Output the (x, y) coordinate of the center of the cell containing the given text.  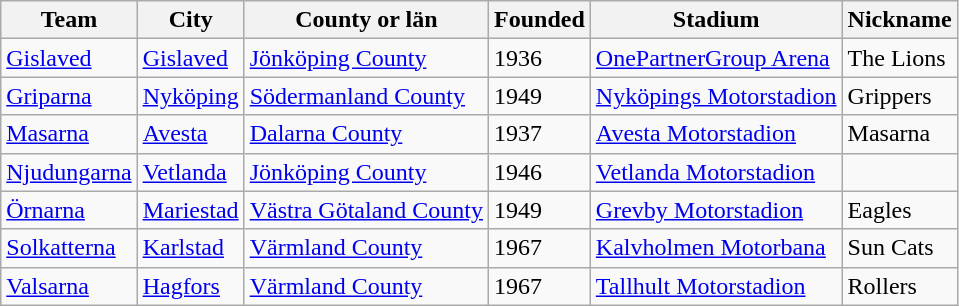
Founded (540, 20)
Njudungarna (69, 172)
OnePartnerGroup Arena (716, 58)
Vetlanda Motorstadion (716, 172)
Valsarna (69, 286)
Tallhult Motorstadion (716, 286)
Nyköpings Motorstadion (716, 96)
Västra Götaland County (366, 210)
Örnarna (69, 210)
Vetlanda (190, 172)
Eagles (900, 210)
Griparna (69, 96)
Rollers (900, 286)
County or län (366, 20)
Team (69, 20)
Grevby Motorstadion (716, 210)
Dalarna County (366, 134)
Mariestad (190, 210)
Södermanland County (366, 96)
Nickname (900, 20)
Grippers (900, 96)
Stadium (716, 20)
1936 (540, 58)
Karlstad (190, 248)
1937 (540, 134)
City (190, 20)
Kalvholmen Motorbana (716, 248)
Nyköping (190, 96)
1946 (540, 172)
Hagfors (190, 286)
Avesta (190, 134)
Sun Cats (900, 248)
The Lions (900, 58)
Avesta Motorstadion (716, 134)
Solkatterna (69, 248)
